Identify which cell holds the provided text, then report its [X, Y] central coordinate. 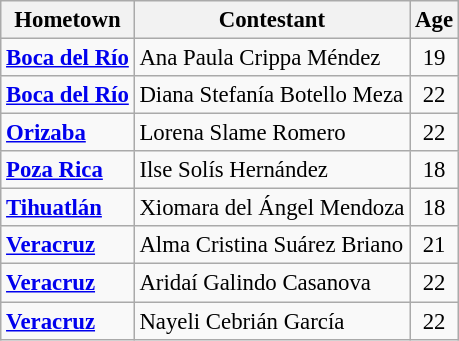
Hometown [68, 20]
Ilse Solís Hernández [272, 170]
Poza Rica [68, 170]
21 [434, 245]
Age [434, 20]
Xiomara del Ángel Mendoza [272, 208]
Alma Cristina Suárez Briano [272, 245]
Tihuatlán [68, 208]
Orizaba [68, 133]
Aridaí Galindo Casanova [272, 283]
Nayeli Cebrián García [272, 321]
Diana Stefanía Botello Meza [272, 95]
19 [434, 58]
Contestant [272, 20]
Lorena Slame Romero [272, 133]
Ana Paula Crippa Méndez [272, 58]
